Capture the cell that displays the provided text and extract its [x, y] central coordinate. 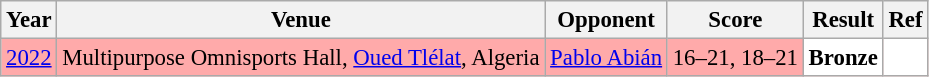
Ref [906, 20]
Score [735, 20]
Year [29, 20]
Result [843, 20]
16–21, 18–21 [735, 58]
Pablo Abián [606, 58]
Multipurpose Omnisports Hall, Oued Tlélat, Algeria [301, 58]
Venue [301, 20]
2022 [29, 58]
Bronze [843, 58]
Opponent [606, 20]
